Provide the [X, Y] coordinate of the cell's center where the given text is located.  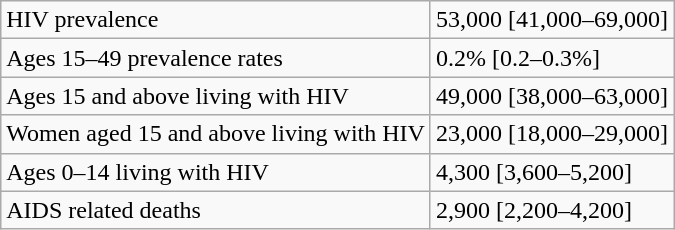
AIDS related deaths [216, 210]
Ages 15–49 prevalence rates [216, 58]
HIV prevalence [216, 20]
Women aged 15 and above living with HIV [216, 134]
53,000 [41,000–69,000] [552, 20]
Ages 0–14 living with HIV [216, 172]
4,300 [3,600–5,200] [552, 172]
2,900 [2,200–4,200] [552, 210]
23,000 [18,000–29,000] [552, 134]
0.2% [0.2–0.3%] [552, 58]
49,000 [38,000–63,000] [552, 96]
Ages 15 and above living with HIV [216, 96]
